Locate the cell with the specified text and output its [X, Y] center coordinate. 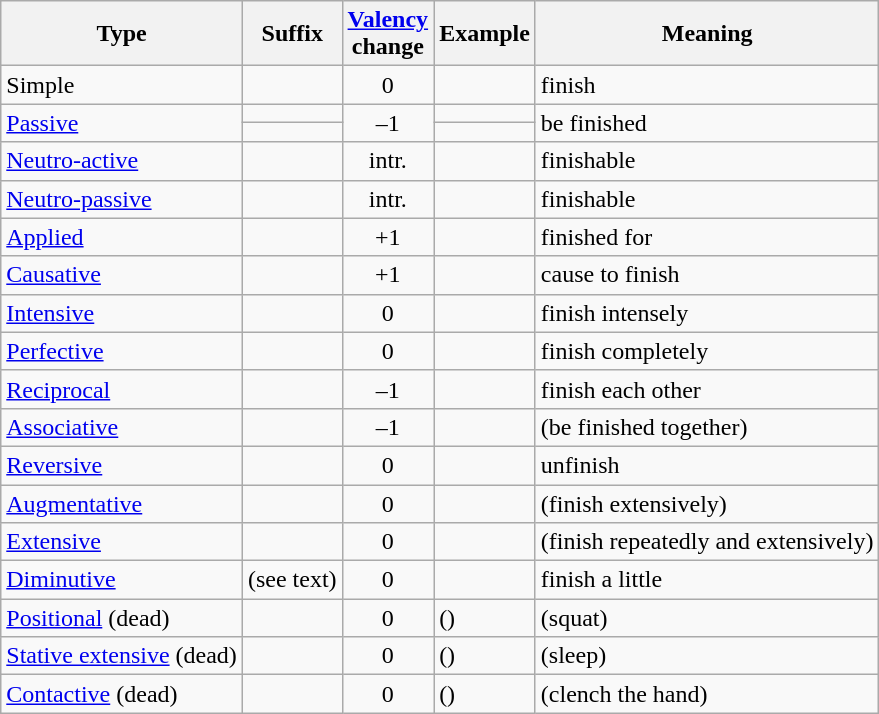
Applied [122, 237]
finish each other [707, 389]
Neutro-passive [122, 199]
Example [485, 34]
(clench the hand) [707, 694]
finished for [707, 237]
Associative [122, 427]
Perfective [122, 351]
unfinish [707, 465]
Extensive [122, 542]
Positional (dead) [122, 618]
Diminutive [122, 580]
Reciprocal [122, 389]
Reversive [122, 465]
(be finished together) [707, 427]
Simple [122, 85]
finish [707, 85]
Causative [122, 275]
finish a little [707, 580]
be finished [707, 123]
Intensive [122, 313]
(squat) [707, 618]
finish completely [707, 351]
Augmentative [122, 503]
Stative extensive (dead) [122, 656]
cause to finish [707, 275]
Neutro-active [122, 161]
Type [122, 34]
Valencychange [388, 34]
Suffix [292, 34]
Passive [122, 123]
finish intensely [707, 313]
(sleep) [707, 656]
(finish extensively) [707, 503]
(finish repeatedly and extensively) [707, 542]
Meaning [707, 34]
Contactive (dead) [122, 694]
(see text) [292, 580]
